Determine the (x, y) coordinate at the center of the cell enclosing the given text.  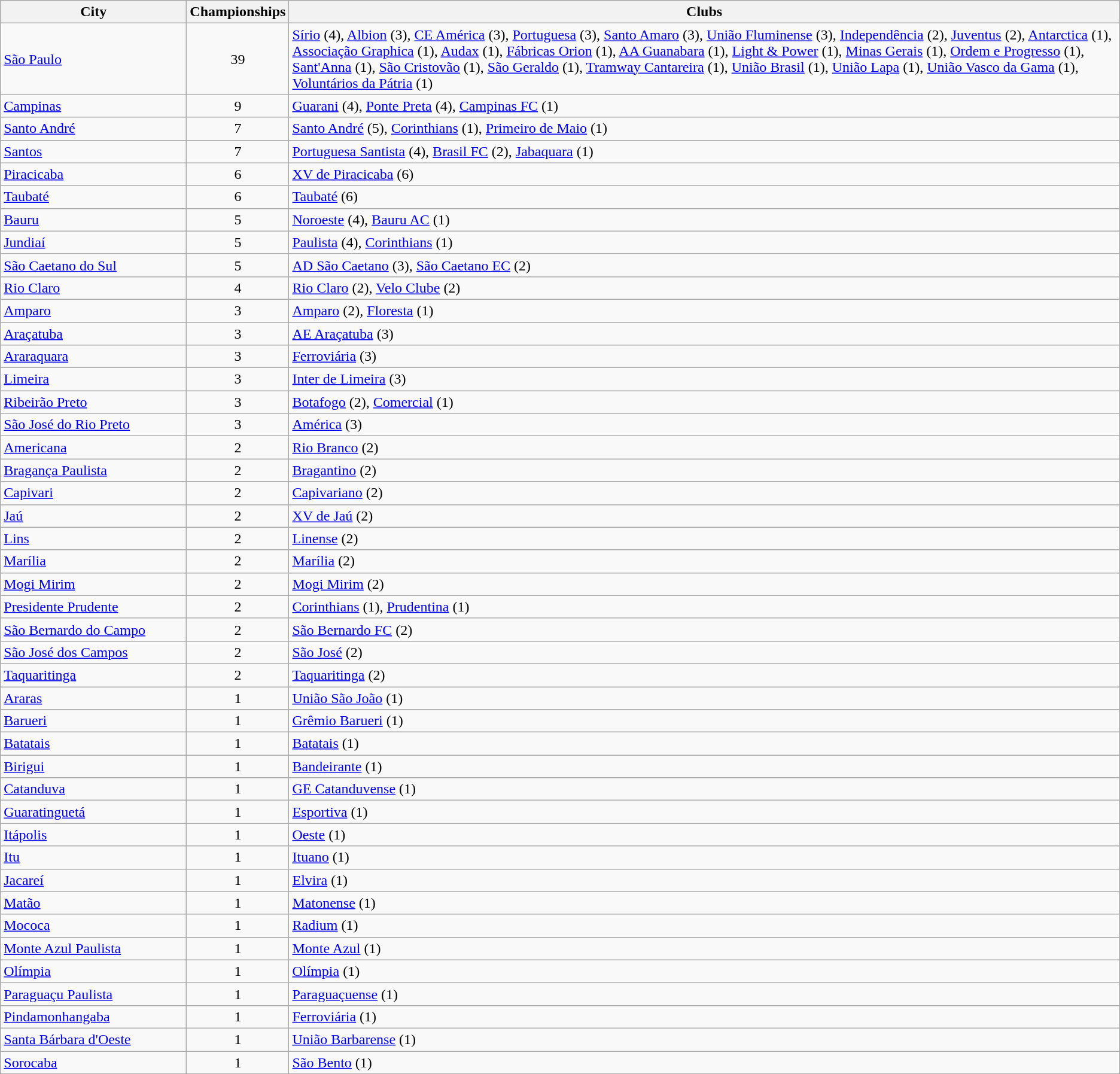
Esportiva (1) (704, 812)
Noroeste (4), Bauru AC (1) (704, 220)
Oeste (1) (704, 835)
Sorocaba (93, 1062)
Itápolis (93, 835)
Clubs (704, 12)
São José (2) (704, 652)
Ituano (1) (704, 857)
Guarani (4), Ponte Preta (4), Campinas FC (1) (704, 106)
Taquaritinga (93, 675)
Amparo (2), Floresta (1) (704, 311)
Matonense (1) (704, 903)
Monte Azul (1) (704, 948)
City (93, 12)
Lins (93, 538)
GE Catanduvense (1) (704, 789)
4 (238, 288)
Batatais (1) (704, 744)
Grêmio Barueri (1) (704, 721)
AD São Caetano (3), São Caetano EC (2) (704, 265)
Matão (93, 903)
São José dos Campos (93, 652)
Araçatuba (93, 333)
Bragança Paulista (93, 470)
Batatais (93, 744)
Araraquara (93, 357)
Taubaté (6) (704, 197)
Pindamonhangaba (93, 1017)
XV de Piracicaba (6) (704, 174)
Corinthians (1), Prudentina (1) (704, 607)
Catanduva (93, 789)
Marília (2) (704, 561)
Americana (93, 448)
Mogi Mirim (93, 584)
Capivari (93, 493)
Birigui (93, 766)
Bragantino (2) (704, 470)
Paraguaçu Paulista (93, 994)
Monte Azul Paulista (93, 948)
Radium (1) (704, 926)
Limeira (93, 379)
São Caetano do Sul (93, 265)
Paraguaçuense (1) (704, 994)
Taubaté (93, 197)
Araras (93, 698)
Presidente Prudente (93, 607)
União São João (1) (704, 698)
Mogi Mirim (2) (704, 584)
Jundiaí (93, 242)
Campinas (93, 106)
Rio Claro (93, 288)
Guaratinguetá (93, 812)
Santos (93, 151)
XV de Jaú (2) (704, 516)
Olímpia (1) (704, 971)
Taquaritinga (2) (704, 675)
Piracicaba (93, 174)
União Barbarense (1) (704, 1039)
Santo André (5), Corinthians (1), Primeiro de Maio (1) (704, 129)
Linense (2) (704, 538)
Jacareí (93, 880)
Olímpia (93, 971)
Barueri (93, 721)
Ferroviária (3) (704, 357)
Itu (93, 857)
Marília (93, 561)
América (3) (704, 425)
Mococa (93, 926)
São Bento (1) (704, 1062)
Jaú (93, 516)
9 (238, 106)
São Bernardo do Campo (93, 629)
Championships (238, 12)
São Paulo (93, 59)
Rio Claro (2), Velo Clube (2) (704, 288)
39 (238, 59)
Bandeirante (1) (704, 766)
São José do Rio Preto (93, 425)
Inter de Limeira (3) (704, 379)
Santo André (93, 129)
Ribeirão Preto (93, 402)
Capivariano (2) (704, 493)
São Bernardo FC (2) (704, 629)
Elvira (1) (704, 880)
Portuguesa Santista (4), Brasil FC (2), Jabaquara (1) (704, 151)
Paulista (4), Corinthians (1) (704, 242)
Rio Branco (2) (704, 448)
Bauru (93, 220)
Amparo (93, 311)
Ferroviária (1) (704, 1017)
Botafogo (2), Comercial (1) (704, 402)
Santa Bárbara d'Oeste (93, 1039)
AE Araçatuba (3) (704, 333)
